Provide the [X, Y] coordinate of the cell's center where the given text is located.  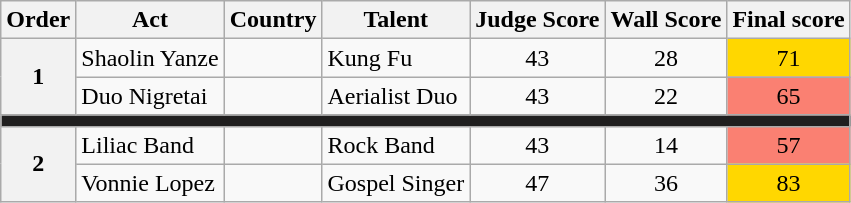
Kung Fu [396, 58]
14 [666, 145]
Talent [396, 20]
57 [788, 145]
Rock Band [396, 145]
Gospel Singer [396, 183]
Final score [788, 20]
Country [273, 20]
Wall Score [666, 20]
Duo Nigretai [150, 96]
Vonnie Lopez [150, 183]
83 [788, 183]
22 [666, 96]
Liliac Band [150, 145]
1 [38, 77]
Aerialist Duo [396, 96]
71 [788, 58]
36 [666, 183]
2 [38, 164]
Shaolin Yanze [150, 58]
28 [666, 58]
65 [788, 96]
Act [150, 20]
47 [538, 183]
Judge Score [538, 20]
Order [38, 20]
